Pinpoint the cell where the given text exists, returning its [X, Y] midpoint coordinate. 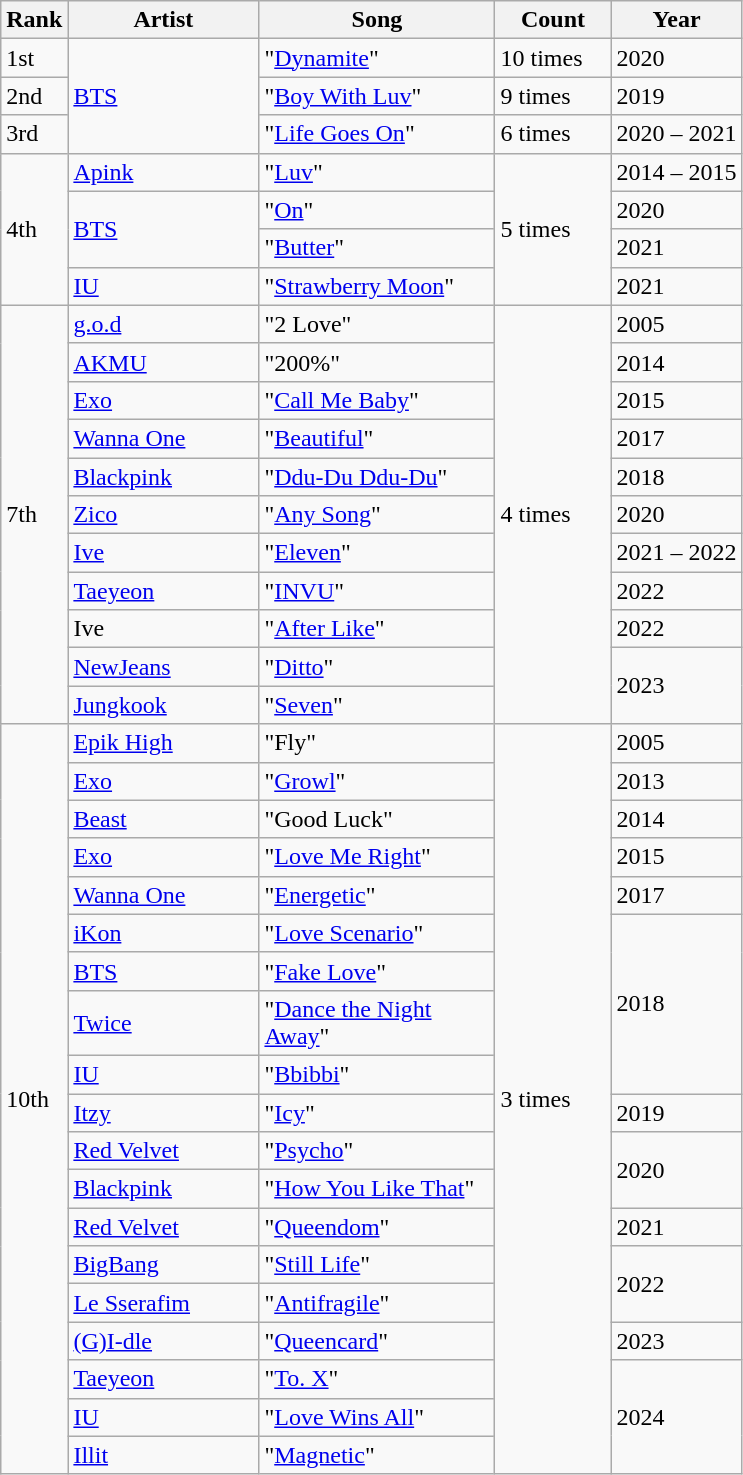
iKon [164, 933]
"Bbibbi" [377, 1074]
"200%" [377, 362]
BigBang [164, 1265]
Song [377, 20]
Rank [34, 20]
Jungkook [164, 705]
"Butter" [377, 248]
"2 Love" [377, 324]
Illit [164, 1455]
(G)I-dle [164, 1341]
"Ditto" [377, 667]
9 times [553, 96]
Beast [164, 819]
"Love Scenario" [377, 933]
10 times [553, 58]
Le Sserafim [164, 1303]
"Antifragile" [377, 1303]
"Love Wins All" [377, 1417]
2024 [676, 1417]
"Psycho" [377, 1151]
"Dynamite" [377, 58]
"Growl" [377, 781]
"Magnetic" [377, 1455]
"Any Song" [377, 515]
"INVU" [377, 591]
g.o.d [164, 324]
2020 – 2021 [676, 134]
Year [676, 20]
"Energetic" [377, 895]
"Boy With Luv" [377, 96]
4th [34, 229]
AKMU [164, 362]
"Ddu-Du Ddu-Du" [377, 477]
7th [34, 514]
3 times [553, 1099]
2nd [34, 96]
"Love Me Right" [377, 857]
2013 [676, 781]
3rd [34, 134]
Artist [164, 20]
Twice [164, 1022]
"Life Goes On" [377, 134]
"On" [377, 210]
"Fly" [377, 743]
2021 – 2022 [676, 553]
"Queendom" [377, 1227]
"To. X" [377, 1379]
"After Like" [377, 629]
5 times [553, 229]
"How You Like That" [377, 1189]
NewJeans [164, 667]
2014 – 2015 [676, 172]
"Call Me Baby" [377, 400]
"Seven" [377, 705]
"Still Life" [377, 1265]
Apink [164, 172]
Epik High [164, 743]
Itzy [164, 1113]
10th [34, 1099]
"Luv" [377, 172]
4 times [553, 514]
"Good Luck" [377, 819]
"Fake Love" [377, 971]
"Eleven" [377, 553]
"Beautiful" [377, 438]
"Dance the Night Away" [377, 1022]
6 times [553, 134]
Zico [164, 515]
"Queencard" [377, 1341]
Count [553, 20]
"Icy" [377, 1113]
1st [34, 58]
"Strawberry Moon" [377, 286]
